Identify which cell holds the provided text, then report its [X, Y] central coordinate. 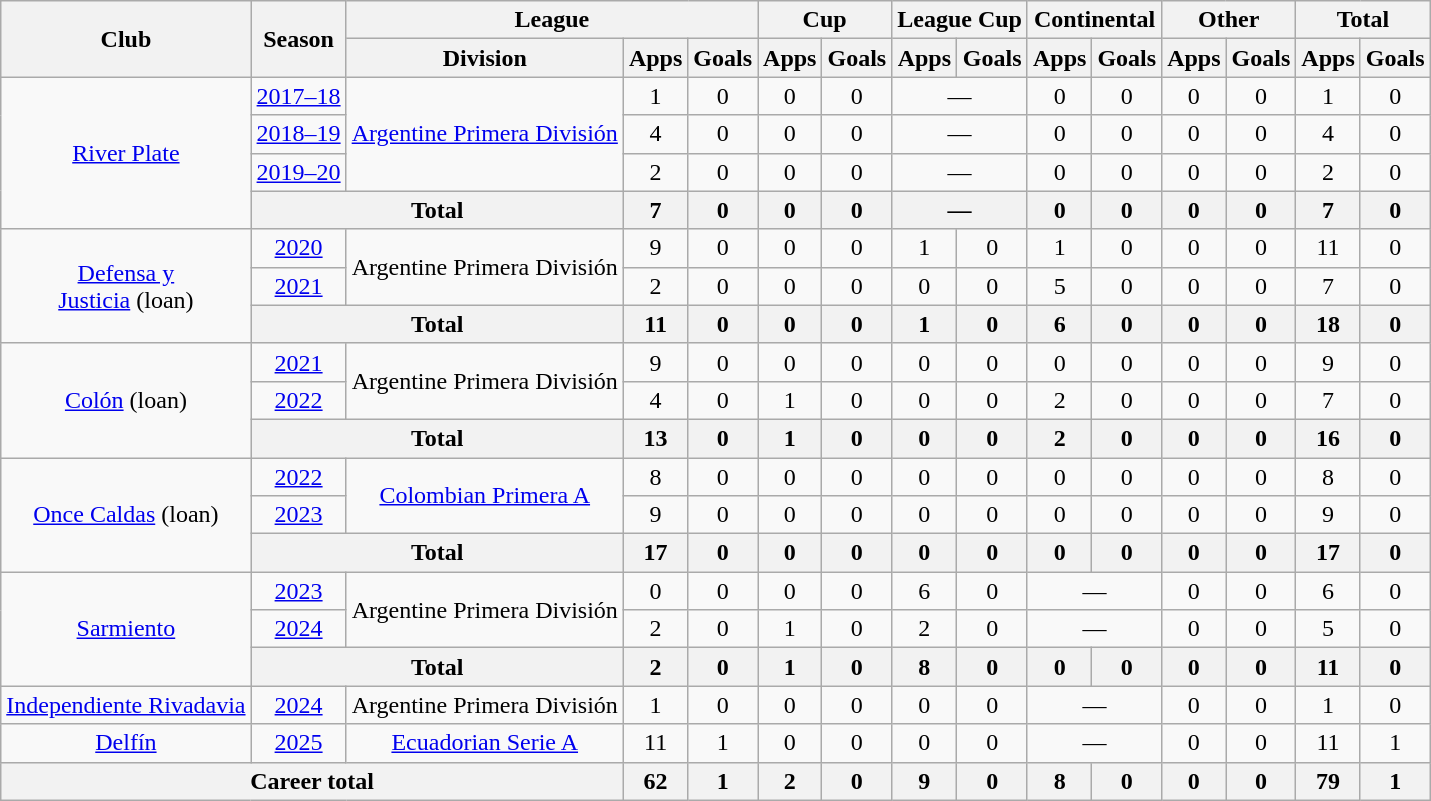
League Cup [960, 20]
Division [484, 58]
Once Caldas (loan) [126, 515]
Colombian Primera A [484, 496]
2020 [298, 248]
2019–20 [298, 172]
Cup [825, 20]
Club [126, 39]
16 [1328, 438]
Sarmiento [126, 629]
Delfín [126, 743]
Defensa yJusticia (loan) [126, 286]
League [552, 20]
Ecuadorian Serie A [484, 743]
79 [1328, 781]
2018–19 [298, 134]
13 [655, 438]
2025 [298, 743]
62 [655, 781]
18 [1328, 324]
Continental [1094, 20]
Other [1229, 20]
2017–18 [298, 96]
Colón (loan) [126, 400]
Career total [312, 781]
River Plate [126, 153]
Independiente Rivadavia [126, 705]
Season [298, 39]
